Provide the (X, Y) coordinate of the cell's center where the given text is located.  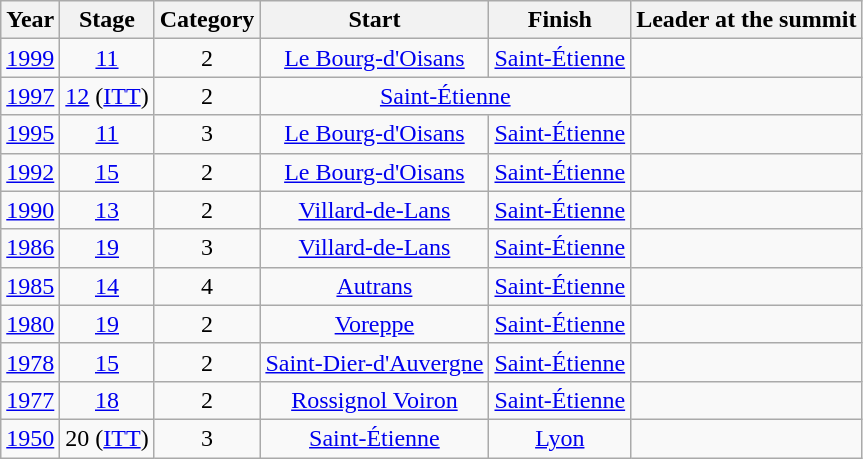
Autrans (374, 286)
Saint-Dier-d'Auvergne (374, 362)
1986 (30, 248)
20 (ITT) (107, 438)
Start (374, 20)
13 (107, 210)
1992 (30, 172)
Year (30, 20)
12 (ITT) (107, 96)
1978 (30, 362)
1990 (30, 210)
1977 (30, 400)
Voreppe (374, 324)
Leader at the summit (746, 20)
1999 (30, 58)
Lyon (560, 438)
Category (207, 20)
1980 (30, 324)
1997 (30, 96)
4 (207, 286)
1985 (30, 286)
14 (107, 286)
18 (107, 400)
1995 (30, 134)
Finish (560, 20)
Rossignol Voiron (374, 400)
Stage (107, 20)
1950 (30, 438)
